Identify which cell holds the provided text, then report its [X, Y] central coordinate. 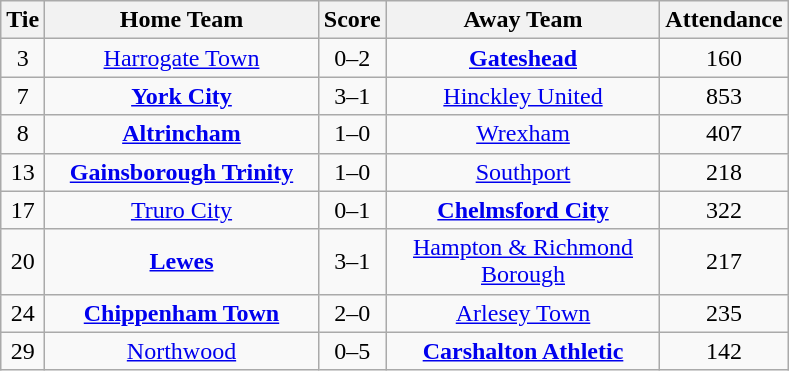
Altrincham [182, 134]
Truro City [182, 210]
Southport [523, 172]
Carshalton Athletic [523, 351]
3 [23, 58]
235 [724, 313]
Away Team [523, 20]
York City [182, 96]
Tie [23, 20]
218 [724, 172]
Attendance [724, 20]
2–0 [352, 313]
Harrogate Town [182, 58]
20 [23, 262]
Chippenham Town [182, 313]
Hampton & Richmond Borough [523, 262]
407 [724, 134]
7 [23, 96]
17 [23, 210]
24 [23, 313]
Home Team [182, 20]
853 [724, 96]
Score [352, 20]
Lewes [182, 262]
142 [724, 351]
0–2 [352, 58]
Hinckley United [523, 96]
322 [724, 210]
0–5 [352, 351]
29 [23, 351]
Wrexham [523, 134]
Gateshead [523, 58]
8 [23, 134]
Arlesey Town [523, 313]
160 [724, 58]
Chelmsford City [523, 210]
217 [724, 262]
13 [23, 172]
Gainsborough Trinity [182, 172]
0–1 [352, 210]
Northwood [182, 351]
